From the cell containing the given text, extract its center point as (x, y) coordinate. 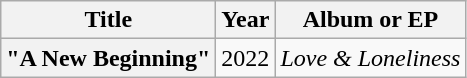
Title (108, 20)
Year (246, 20)
"A New Beginning" (108, 58)
Love & Loneliness (370, 58)
Album or EP (370, 20)
2022 (246, 58)
